Return [x, y] of the center of cell containing provided text 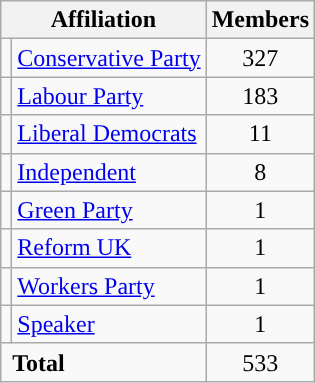
Workers Party [109, 286]
327 [260, 58]
Liberal Democrats [109, 134]
Independent [109, 172]
Conservative Party [109, 58]
Affiliation [104, 20]
Green Party [109, 210]
8 [260, 172]
Total [104, 362]
Labour Party [109, 96]
Reform UK [109, 248]
533 [260, 362]
Members [260, 20]
Speaker [109, 324]
183 [260, 96]
11 [260, 134]
